Identify which cell holds the provided text, then report its [X, Y] central coordinate. 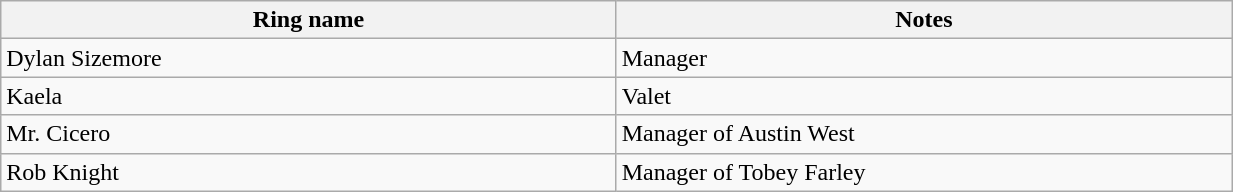
Ring name [308, 20]
Valet [924, 96]
Manager [924, 58]
Notes [924, 20]
Dylan Sizemore [308, 58]
Mr. Cicero [308, 134]
Kaela [308, 96]
Manager of Austin West [924, 134]
Rob Knight [308, 172]
Manager of Tobey Farley [924, 172]
